Find where the given text appears and provide that cell's center as [x, y] coordinate. 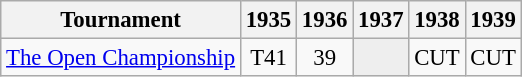
1938 [437, 20]
39 [325, 58]
T41 [268, 58]
1936 [325, 20]
1935 [268, 20]
1937 [381, 20]
1939 [493, 20]
Tournament [121, 20]
The Open Championship [121, 58]
